Capture the cell that displays the provided text and extract its (X, Y) central coordinate. 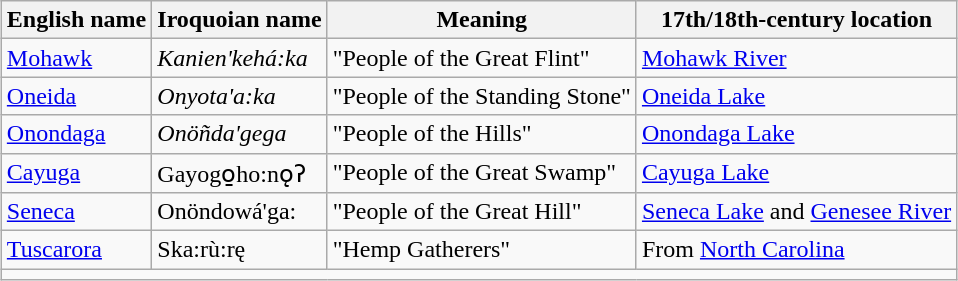
Mohawk (76, 58)
Gayogo̱ho:nǫʔ (240, 173)
Kanien'kehá:ka (240, 58)
"People of the Great Swamp" (482, 173)
"People of the Great Flint" (482, 58)
"People of the Standing Stone" (482, 96)
Iroquoian name (240, 20)
Mohawk River (796, 58)
Oneida (76, 96)
From North Carolina (796, 250)
Cayuga (76, 173)
Tuscarora (76, 250)
"People of the Hills" (482, 134)
Meaning (482, 20)
"Hemp Gatherers" (482, 250)
17th/18th-century location (796, 20)
English name (76, 20)
Onöñda'gega (240, 134)
Onöndowá'ga: (240, 212)
Onondaga (76, 134)
"People of the Great Hill" (482, 212)
Ska:rù:rę (240, 250)
Oneida Lake (796, 96)
Seneca Lake and Genesee River (796, 212)
Onyota'a:ka (240, 96)
Cayuga Lake (796, 173)
Seneca (76, 212)
Onondaga Lake (796, 134)
